Provide the (X, Y) coordinate of the cell's center where the given text is located.  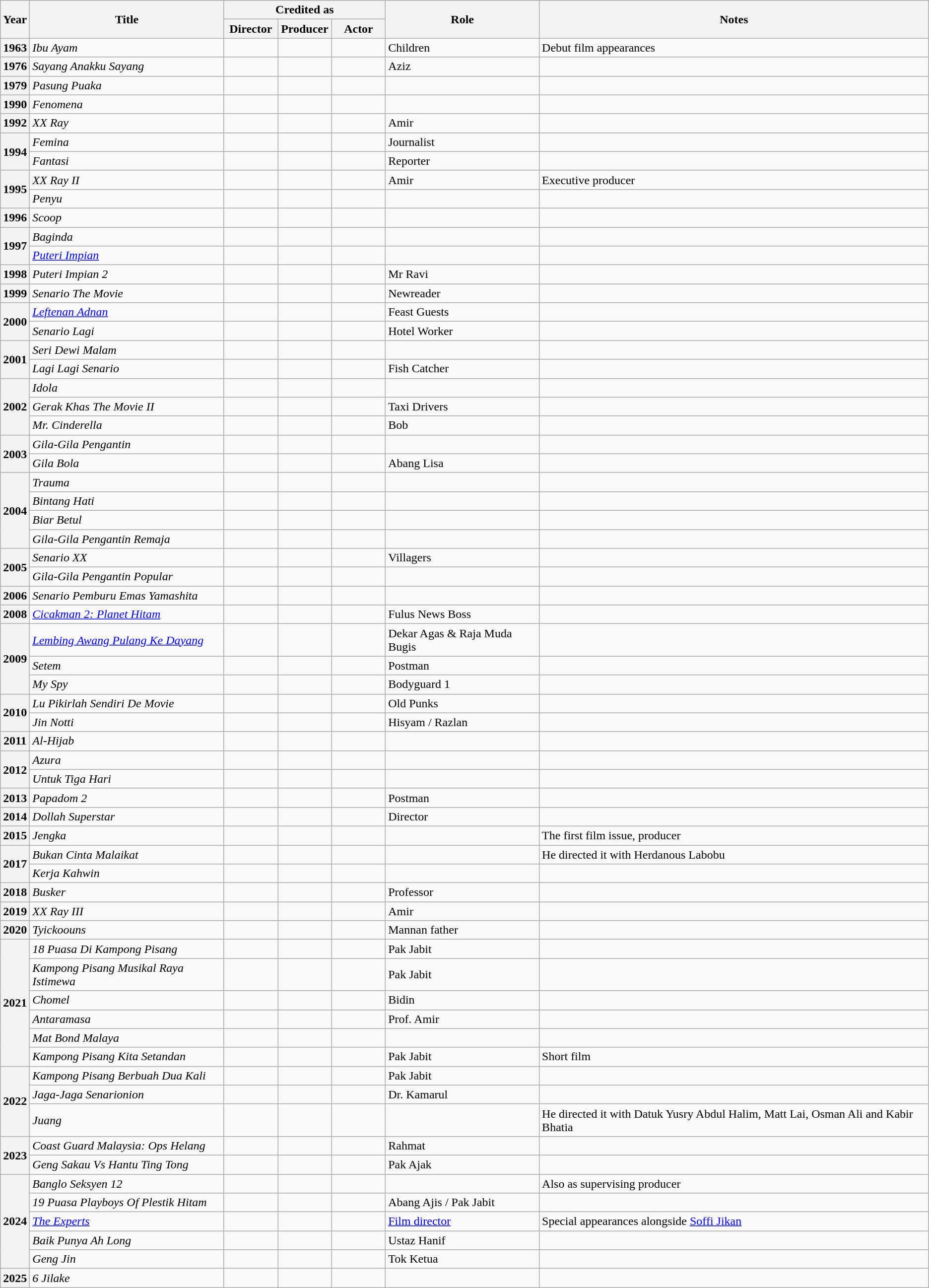
Old Punks (463, 703)
1999 (15, 293)
Senario Pemburu Emas Yamashita (127, 596)
Abang Ajis / Pak Jabit (463, 1203)
Debut film appearances (734, 48)
Senario The Movie (127, 293)
2010 (15, 713)
Ibu Ayam (127, 48)
Senario XX (127, 558)
Tok Ketua (463, 1259)
2024 (15, 1221)
Biar Betul (127, 520)
Mannan father (463, 930)
Untuk Tiga Hari (127, 779)
1963 (15, 48)
Banglo Seksyen 12 (127, 1184)
Title (127, 19)
The first film issue, producer (734, 835)
Jengka (127, 835)
XX Ray (127, 123)
2012 (15, 769)
2003 (15, 454)
2021 (15, 1003)
2002 (15, 407)
Azura (127, 760)
Kampong Pisang Musikal Raya Istimewa (127, 975)
2008 (15, 614)
Pak Ajak (463, 1164)
2011 (15, 741)
Setem (127, 666)
Gerak Khas The Movie II (127, 407)
1994 (15, 151)
Children (463, 48)
Juang (127, 1120)
Taxi Drivers (463, 407)
Mr. Cinderella (127, 425)
Tyickoouns (127, 930)
Gila-Gila Pengantin (127, 444)
Sayang Anakku Sayang (127, 67)
Notes (734, 19)
Scoop (127, 217)
Al-Hijab (127, 741)
Puteri Impian (127, 256)
Fantasi (127, 161)
Idola (127, 388)
Cicakman 2: Planet Hitam (127, 614)
Special appearances alongside Soffi Jikan (734, 1221)
Kampong Pisang Berbuah Dua Kali (127, 1076)
Aziz (463, 67)
2017 (15, 864)
Leftenan Adnan (127, 312)
Dollah Superstar (127, 816)
Feast Guests (463, 312)
Bidin (463, 1000)
Gila-Gila Pengantin Popular (127, 577)
Seri Dewi Malam (127, 350)
Geng Jin (127, 1259)
Hisyam / Razlan (463, 722)
1992 (15, 123)
2001 (15, 359)
Baik Punya Ah Long (127, 1240)
Fish Catcher (463, 369)
1979 (15, 85)
2018 (15, 892)
My Spy (127, 684)
Trauma (127, 482)
Ustaz Hanif (463, 1240)
2013 (15, 798)
1990 (15, 104)
Dr. Kamarul (463, 1094)
Coast Guard Malaysia: Ops Helang (127, 1146)
Jaga-Jaga Senarionion (127, 1094)
Also as supervising producer (734, 1184)
Newreader (463, 293)
1976 (15, 67)
Lagi Lagi Senario (127, 369)
Dekar Agas & Raja Muda Bugis (463, 640)
1995 (15, 189)
Jin Notti (127, 722)
2015 (15, 835)
1996 (15, 217)
Chomel (127, 1000)
Actor (358, 29)
Bodyguard 1 (463, 684)
Bintang Hati (127, 501)
Fulus News Boss (463, 614)
Mat Bond Malaya (127, 1038)
2006 (15, 596)
2022 (15, 1101)
2025 (15, 1278)
Rahmat (463, 1146)
Executive producer (734, 180)
Fenomena (127, 104)
Villagers (463, 558)
2009 (15, 659)
Bukan Cinta Malaikat (127, 854)
He directed it with Datuk Yusry Abdul Halim, Matt Lai, Osman Ali and Kabir Bhatia (734, 1120)
XX Ray II (127, 180)
19 Puasa Playboys Of Plestik Hitam (127, 1203)
2000 (15, 322)
Hotel Worker (463, 331)
Credited as (305, 10)
18 Puasa Di Kampong Pisang (127, 949)
Baginda (127, 237)
2019 (15, 911)
6 Jilake (127, 1278)
2005 (15, 567)
Reporter (463, 161)
Pasung Puaka (127, 85)
Producer (305, 29)
Gila Bola (127, 463)
Lu Pikirlah Sendiri De Movie (127, 703)
Bob (463, 425)
Geng Sakau Vs Hantu Ting Tong (127, 1164)
Year (15, 19)
Femina (127, 142)
Senario Lagi (127, 331)
1998 (15, 274)
Penyu (127, 199)
Puteri Impian 2 (127, 274)
Abang Lisa (463, 463)
Kerja Kahwin (127, 874)
Role (463, 19)
He directed it with Herdanous Labobu (734, 854)
Gila-Gila Pengantin Remaja (127, 539)
Papadom 2 (127, 798)
Antaramasa (127, 1019)
2004 (15, 510)
Journalist (463, 142)
Kampong Pisang Kita Setandan (127, 1057)
Prof. Amir (463, 1019)
2020 (15, 930)
2014 (15, 816)
Short film (734, 1057)
Mr Ravi (463, 274)
Lembing Awang Pulang Ke Dayang (127, 640)
Film director (463, 1221)
Professor (463, 892)
XX Ray III (127, 911)
Busker (127, 892)
2023 (15, 1155)
1997 (15, 246)
The Experts (127, 1221)
